For the text-containing cell, return its midpoint in [x, y] coordinate format. 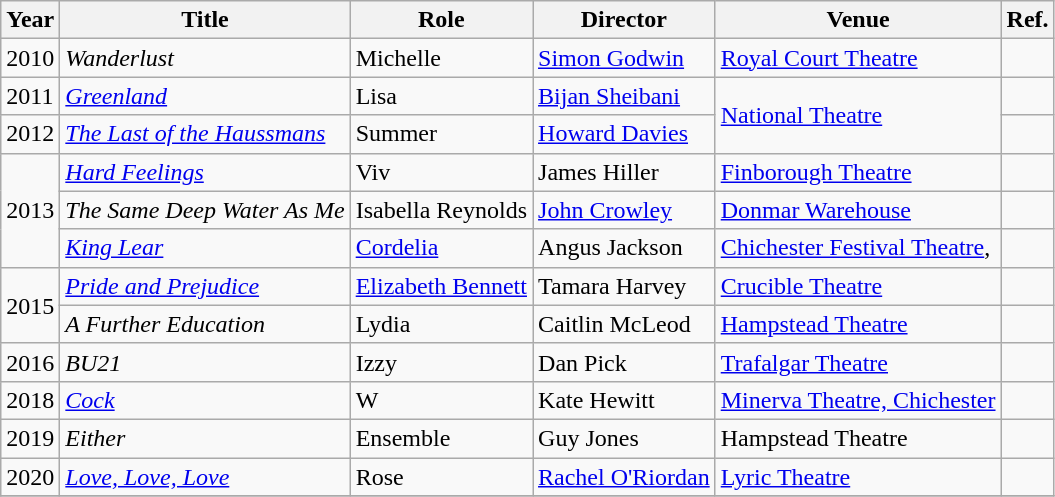
2012 [30, 134]
Finborough Theatre [858, 172]
Ensemble [441, 438]
A Further Education [205, 324]
John Crowley [624, 210]
Simon Godwin [624, 58]
Angus Jackson [624, 248]
Ref. [1028, 20]
The Last of the Haussmans [205, 134]
BU21 [205, 362]
Venue [858, 20]
2019 [30, 438]
Year [30, 20]
Rose [441, 477]
Trafalgar Theatre [858, 362]
National Theatre [858, 115]
2015 [30, 305]
Caitlin McLeod [624, 324]
Director [624, 20]
Either [205, 438]
Kate Hewitt [624, 400]
Dan Pick [624, 362]
Pride and Prejudice [205, 286]
2020 [30, 477]
Isabella Reynolds [441, 210]
W [441, 400]
Donmar Warehouse [858, 210]
Love, Love, Love [205, 477]
Viv [441, 172]
Hard Feelings [205, 172]
Cock [205, 400]
Lyric Theatre [858, 477]
Wanderlust [205, 58]
Lisa [441, 96]
Guy Jones [624, 438]
Michelle [441, 58]
Tamara Harvey [624, 286]
Title [205, 20]
Lydia [441, 324]
Rachel O'Riordan [624, 477]
The Same Deep Water As Me [205, 210]
Minerva Theatre, Chichester [858, 400]
Crucible Theatre [858, 286]
2013 [30, 210]
Chichester Festival Theatre, [858, 248]
Royal Court Theatre [858, 58]
2011 [30, 96]
Greenland [205, 96]
2018 [30, 400]
Howard Davies [624, 134]
Elizabeth Bennett [441, 286]
Izzy [441, 362]
Bijan Sheibani [624, 96]
King Lear [205, 248]
2016 [30, 362]
Cordelia [441, 248]
James Hiller [624, 172]
2010 [30, 58]
Summer [441, 134]
Role [441, 20]
